Capture the cell that displays the provided text and extract its (x, y) central coordinate. 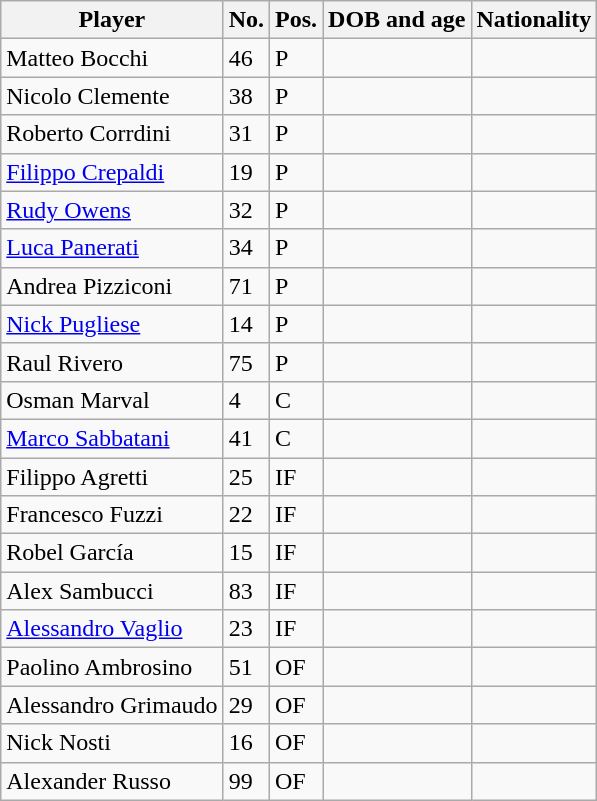
No. (246, 20)
34 (246, 248)
51 (246, 667)
19 (246, 172)
Roberto Corrdini (112, 134)
Nick Nosti (112, 743)
71 (246, 286)
Rudy Owens (112, 210)
Alex Sambucci (112, 591)
99 (246, 781)
32 (246, 210)
4 (246, 400)
Nick Pugliese (112, 324)
38 (246, 96)
Raul Rivero (112, 362)
Player (112, 20)
Filippo Crepaldi (112, 172)
Pos. (296, 20)
75 (246, 362)
23 (246, 629)
Marco Sabbatani (112, 438)
31 (246, 134)
16 (246, 743)
41 (246, 438)
DOB and age (397, 20)
Alexander Russo (112, 781)
46 (246, 58)
Alessandro Grimaudo (112, 705)
Luca Panerati (112, 248)
Nationality (534, 20)
14 (246, 324)
Alessandro Vaglio (112, 629)
15 (246, 553)
Francesco Fuzzi (112, 515)
25 (246, 477)
Filippo Agretti (112, 477)
Robel García (112, 553)
Matteo Bocchi (112, 58)
22 (246, 515)
29 (246, 705)
83 (246, 591)
Osman Marval (112, 400)
Andrea Pizziconi (112, 286)
Paolino Ambrosino (112, 667)
Nicolo Clemente (112, 96)
